Capture the cell that displays the provided text and extract its (x, y) central coordinate. 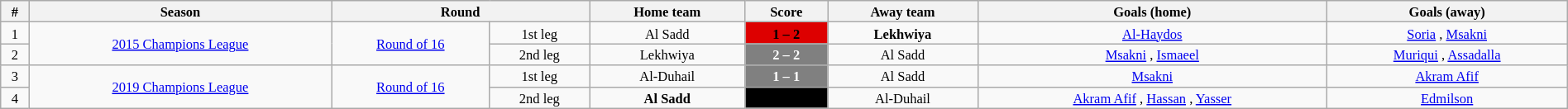
Edmilson (1447, 97)
2019 Champions League (180, 87)
2 – 2 (786, 54)
Season (180, 12)
Akram Afif (1447, 76)
4 (15, 97)
Goals (home) (1152, 12)
2 (15, 54)
Msakni , Ismaeel (1152, 54)
Akram Afif , Hassan , Yasser (1152, 97)
# (15, 12)
3 (15, 76)
1 – 1 (786, 76)
Muriqui , Assadalla (1447, 54)
Goals (away) (1447, 12)
Away team (903, 12)
1 – 2 (786, 33)
3 – 1 (786, 97)
Home team (667, 12)
Soria , Msakni (1447, 33)
1 (15, 33)
Msakni (1152, 76)
Al-Haydos (1152, 33)
Round (461, 12)
2015 Champions League (180, 44)
Score (786, 12)
